Scan for the cell matching the given text and deliver its [x, y] coordinate at center. 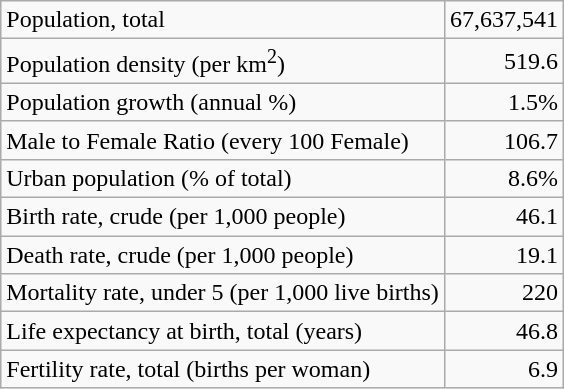
Population growth (annual %) [223, 102]
Population, total [223, 20]
19.1 [504, 255]
Urban population (% of total) [223, 178]
Population density (per km2) [223, 62]
46.8 [504, 331]
Male to Female Ratio (every 100 Female) [223, 140]
Mortality rate, under 5 (per 1,000 live births) [223, 293]
46.1 [504, 217]
8.6% [504, 178]
Death rate, crude (per 1,000 people) [223, 255]
220 [504, 293]
519.6 [504, 62]
Life expectancy at birth, total (years) [223, 331]
1.5% [504, 102]
Birth rate, crude (per 1,000 people) [223, 217]
106.7 [504, 140]
6.9 [504, 369]
Fertility rate, total (births per woman) [223, 369]
67,637,541 [504, 20]
